Extract the [x, y] coordinate from the center of the cell holding the provided text.  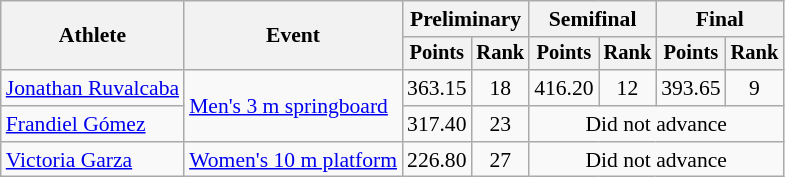
Did not advance [656, 124]
23 [501, 124]
9 [755, 88]
363.15 [436, 88]
Men's 3 m springboard [293, 106]
Final [720, 19]
Semifinal [592, 19]
Jonathan Ruvalcaba [92, 88]
Event [293, 36]
393.65 [690, 88]
18 [501, 88]
Athlete [92, 36]
Frandiel Gómez [92, 124]
416.20 [564, 88]
Preliminary [466, 19]
12 [628, 88]
317.40 [436, 124]
